Provide the (x, y) coordinate of the cell's center where the given text is located.  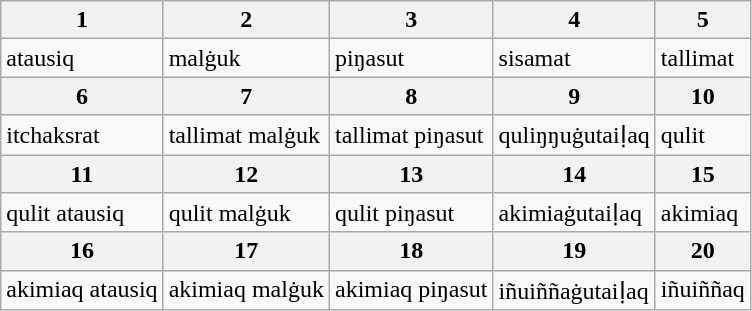
6 (82, 96)
tallimat piŋasut (411, 135)
piŋasut (411, 58)
7 (246, 96)
18 (411, 251)
16 (82, 251)
akimiaq malġuk (246, 290)
9 (574, 96)
15 (702, 173)
19 (574, 251)
qulit (702, 135)
4 (574, 20)
20 (702, 251)
sisamat (574, 58)
qulit piŋasut (411, 213)
11 (82, 173)
qulit malġuk (246, 213)
tallimat malġuk (246, 135)
atausiq (82, 58)
10 (702, 96)
iñuiññaġutaiḷaq (574, 290)
3 (411, 20)
akimiaġutaiḷaq (574, 213)
akimiaq (702, 213)
5 (702, 20)
qulit atausiq (82, 213)
itchaksrat (82, 135)
quliŋŋuġutaiḷaq (574, 135)
13 (411, 173)
1 (82, 20)
tallimat (702, 58)
iñuiññaq (702, 290)
17 (246, 251)
akimiaq piŋasut (411, 290)
12 (246, 173)
8 (411, 96)
malġuk (246, 58)
14 (574, 173)
2 (246, 20)
akimiaq atausiq (82, 290)
